Provide the [x, y] coordinate of the cell's center where the given text is located.  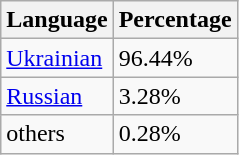
Percentage [175, 20]
others [57, 134]
3.28% [175, 96]
Russian [57, 96]
0.28% [175, 134]
Language [57, 20]
96.44% [175, 58]
Ukrainian [57, 58]
